Capture the cell that displays the provided text and extract its [X, Y] central coordinate. 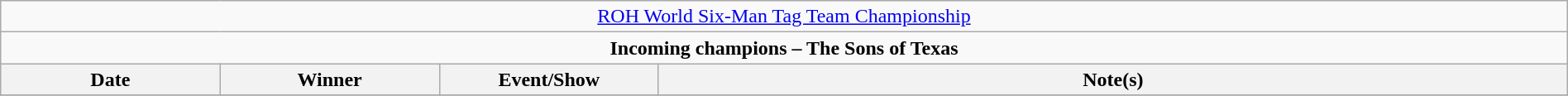
Note(s) [1113, 79]
ROH World Six-Man Tag Team Championship [784, 17]
Incoming champions – The Sons of Texas [784, 48]
Date [111, 79]
Event/Show [549, 79]
Winner [329, 79]
